Capture the cell that displays the provided text and extract its (X, Y) central coordinate. 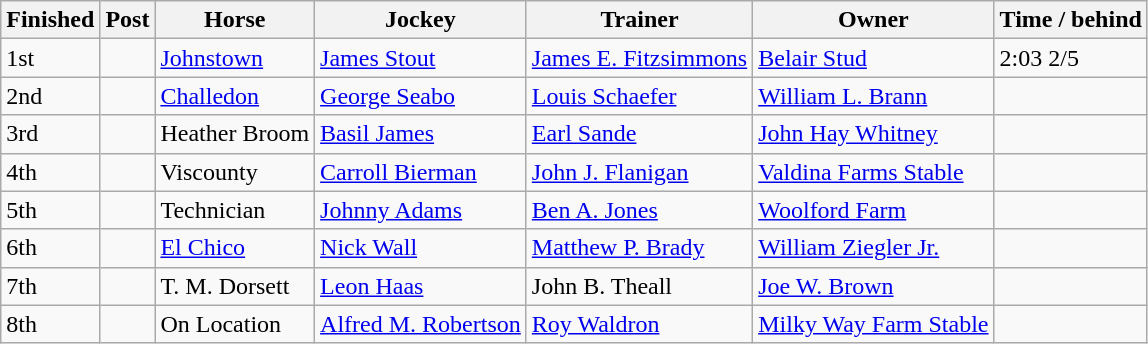
Joe W. Brown (874, 286)
Milky Way Farm Stable (874, 324)
Basil James (421, 134)
Belair Stud (874, 58)
Viscounty (235, 172)
Leon Haas (421, 286)
Carroll Bierman (421, 172)
William L. Brann (874, 96)
Owner (874, 20)
James E. Fitzsimmons (639, 58)
Roy Waldron (639, 324)
2nd (50, 96)
5th (50, 210)
Valdina Farms Stable (874, 172)
3rd (50, 134)
Matthew P. Brady (639, 248)
1st (50, 58)
Alfred M. Robertson (421, 324)
Nick Wall (421, 248)
John Hay Whitney (874, 134)
T. M. Dorsett (235, 286)
Earl Sande (639, 134)
Ben A. Jones (639, 210)
El Chico (235, 248)
James Stout (421, 58)
7th (50, 286)
Finished (50, 20)
Technician (235, 210)
Heather Broom (235, 134)
6th (50, 248)
2:03 2/5 (1070, 58)
Louis Schaefer (639, 96)
John B. Theall (639, 286)
8th (50, 324)
Post (128, 20)
William Ziegler Jr. (874, 248)
On Location (235, 324)
George Seabo (421, 96)
Horse (235, 20)
Trainer (639, 20)
Johnny Adams (421, 210)
Challedon (235, 96)
Johnstown (235, 58)
Time / behind (1070, 20)
Jockey (421, 20)
Woolford Farm (874, 210)
4th (50, 172)
John J. Flanigan (639, 172)
